Determine the [X, Y] coordinate at the center of the cell enclosing the given text.  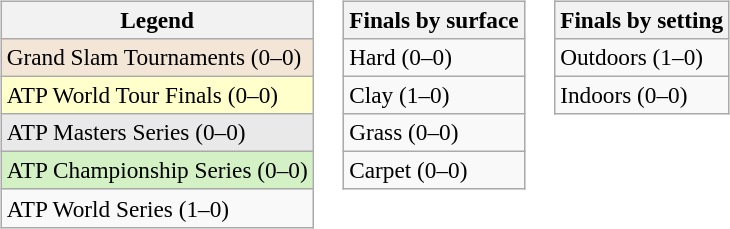
ATP Championship Series (0–0) [157, 171]
Indoors (0–0) [642, 95]
Clay (1–0) [434, 95]
Finals by setting [642, 20]
Grand Slam Tournaments (0–0) [157, 57]
ATP World Tour Finals (0–0) [157, 95]
Carpet (0–0) [434, 171]
Finals by surface [434, 20]
ATP Masters Series (0–0) [157, 133]
ATP World Series (1–0) [157, 208]
Legend [157, 20]
Hard (0–0) [434, 57]
Grass (0–0) [434, 133]
Outdoors (1–0) [642, 57]
